Return the (X, Y) coordinate for the center point of the cell that contains the specified text.  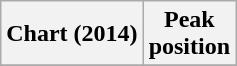
Chart (2014) (72, 34)
Peakposition (189, 34)
